Scan for the cell matching the given text and deliver its (X, Y) coordinate at center. 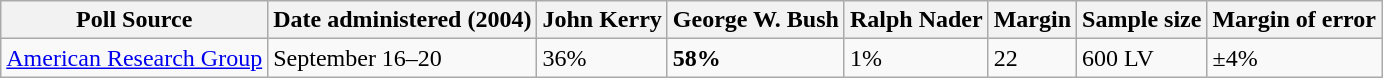
1% (916, 58)
Poll Source (134, 20)
±4% (1294, 58)
Date administered (2004) (402, 20)
36% (602, 58)
Sample size (1142, 20)
American Research Group (134, 58)
George W. Bush (756, 20)
Ralph Nader (916, 20)
Margin (1032, 20)
Margin of error (1294, 20)
22 (1032, 58)
600 LV (1142, 58)
John Kerry (602, 20)
September 16–20 (402, 58)
58% (756, 58)
